Locate the cell with the specified text and output its (X, Y) center coordinate. 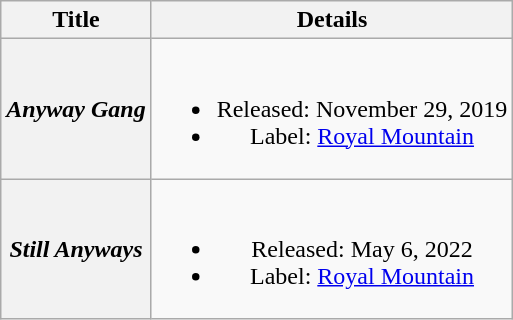
Still Anyways (76, 249)
Released: May 6, 2022Label: Royal Mountain (332, 249)
Details (332, 20)
Title (76, 20)
Released: November 29, 2019Label: Royal Mountain (332, 109)
Anyway Gang (76, 109)
